Output the (X, Y) coordinate of the center of the cell containing the given text.  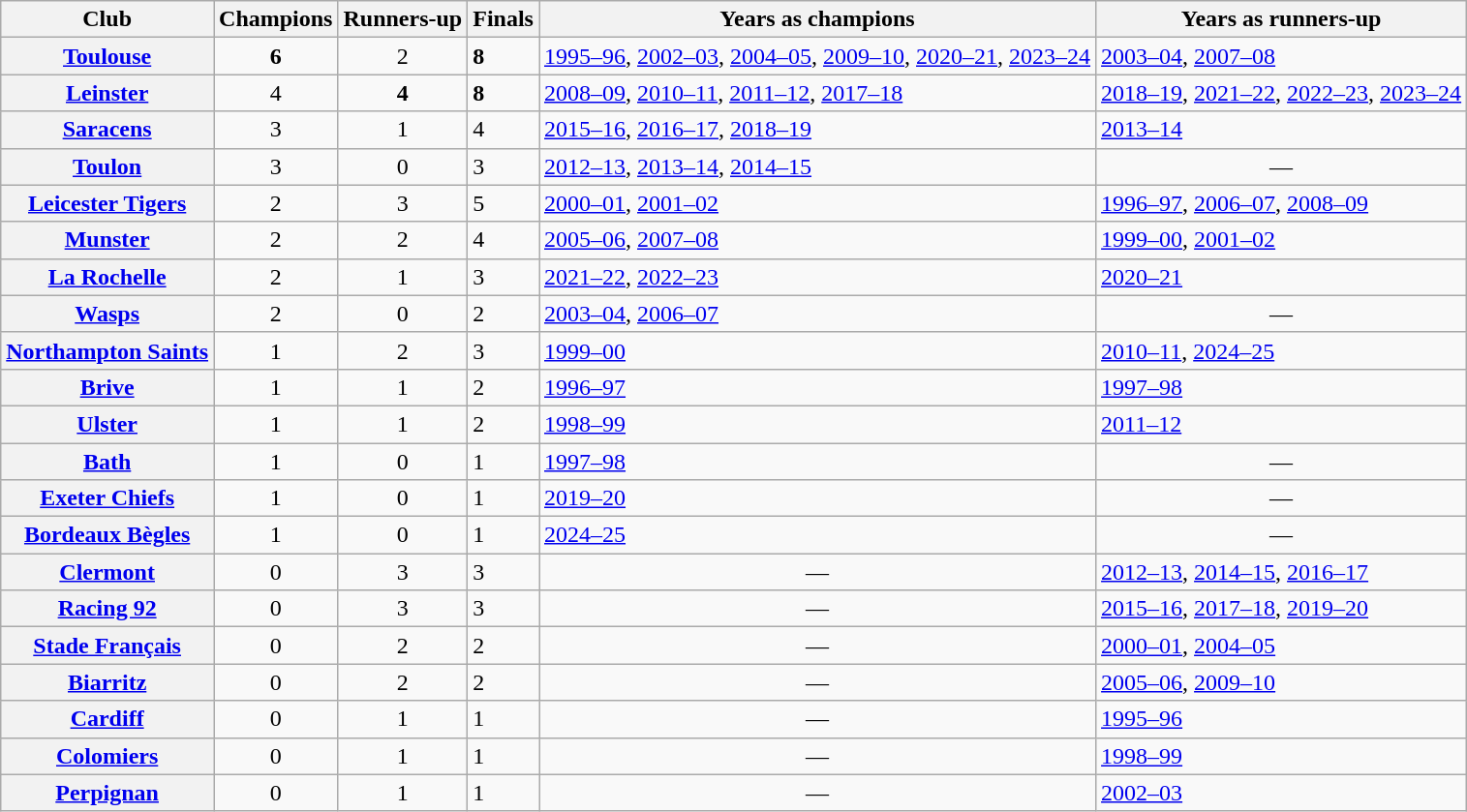
2000–01, 2004–05 (1282, 646)
2000–01, 2001–02 (817, 203)
Toulouse (107, 56)
1999–00 (817, 350)
2020–21 (1282, 277)
1995–96 (1282, 719)
2021–22, 2022–23 (817, 277)
Club (107, 19)
5 (504, 203)
Saracens (107, 130)
Ulster (107, 424)
2003–04, 2006–07 (817, 314)
2005–06, 2007–08 (817, 240)
2010–11, 2024–25 (1282, 350)
2003–04, 2007–08 (1282, 56)
1996–97, 2006–07, 2008–09 (1282, 203)
La Rochelle (107, 277)
2015–16, 2017–18, 2019–20 (1282, 609)
Leicester Tigers (107, 203)
6 (276, 56)
1995–96, 2002–03, 2004–05, 2009–10, 2020–21, 2023–24 (817, 56)
Bath (107, 462)
2013–14 (1282, 130)
Clermont (107, 572)
2002–03 (1282, 793)
2012–13, 2014–15, 2016–17 (1282, 572)
Racing 92 (107, 609)
Leinster (107, 93)
Biarritz (107, 682)
2005–06, 2009–10 (1282, 682)
Stade Français (107, 646)
Champions (276, 19)
2011–12 (1282, 424)
Years as champions (817, 19)
Runners-up (403, 19)
2008–09, 2010–11, 2011–12, 2017–18 (817, 93)
Brive (107, 387)
Finals (504, 19)
Toulon (107, 166)
Bordeaux Bègles (107, 535)
Perpignan (107, 793)
Years as runners-up (1282, 19)
2012–13, 2013–14, 2014–15 (817, 166)
Cardiff (107, 719)
Munster (107, 240)
Colomiers (107, 756)
2024–25 (817, 535)
1996–97 (817, 387)
Northampton Saints (107, 350)
2018–19, 2021–22, 2022–23, 2023–24 (1282, 93)
2019–20 (817, 498)
Exeter Chiefs (107, 498)
Wasps (107, 314)
1999–00, 2001–02 (1282, 240)
2015–16, 2016–17, 2018–19 (817, 130)
